Return [x, y] of the center of cell containing provided text 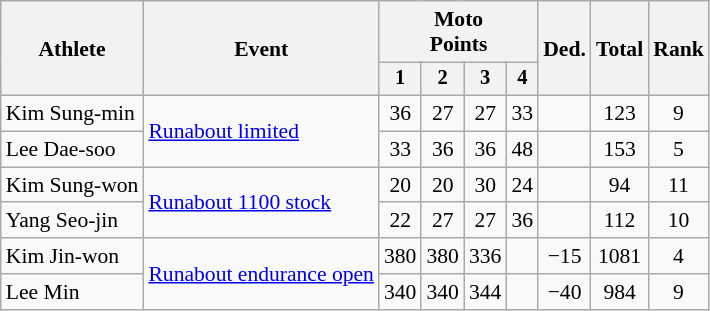
Kim Sung-won [72, 185]
2 [442, 79]
984 [620, 292]
1 [400, 79]
Yang Seo-jin [72, 221]
10 [678, 221]
22 [400, 221]
Athlete [72, 48]
11 [678, 185]
Kim Jin-won [72, 256]
123 [620, 114]
94 [620, 185]
1081 [620, 256]
30 [486, 185]
153 [620, 150]
Runabout limited [261, 132]
24 [522, 185]
Runabout endurance open [261, 274]
Lee Min [72, 292]
112 [620, 221]
Moto Points [458, 32]
−15 [564, 256]
Lee Dae-soo [72, 150]
Total [620, 48]
Ded. [564, 48]
−40 [564, 292]
Kim Sung-min [72, 114]
Rank [678, 48]
Runabout 1100 stock [261, 202]
3 [486, 79]
344 [486, 292]
5 [678, 150]
48 [522, 150]
336 [486, 256]
Event [261, 48]
